Provide the (x, y) coordinate of the cell's center where the given text is located.  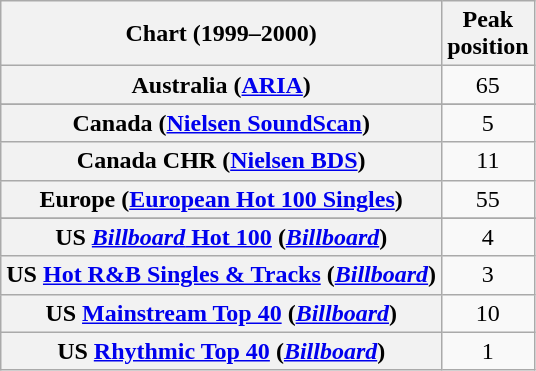
55 (488, 199)
US Rhythmic Top 40 (Billboard) (222, 351)
5 (488, 123)
US Mainstream Top 40 (Billboard) (222, 313)
1 (488, 351)
Chart (1999–2000) (222, 34)
Canada (Nielsen SoundScan) (222, 123)
Canada CHR (Nielsen BDS) (222, 161)
10 (488, 313)
65 (488, 85)
Peakposition (488, 34)
4 (488, 237)
US Billboard Hot 100 (Billboard) (222, 237)
Europe (European Hot 100 Singles) (222, 199)
Australia (ARIA) (222, 85)
3 (488, 275)
US Hot R&B Singles & Tracks (Billboard) (222, 275)
11 (488, 161)
